Determine the [X, Y] coordinate at the center of the cell enclosing the given text.  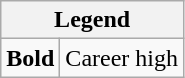
Career high [122, 58]
Legend [92, 20]
Bold [30, 58]
